Detect which cell encompasses the target text, then output its (X, Y) center coordinate. 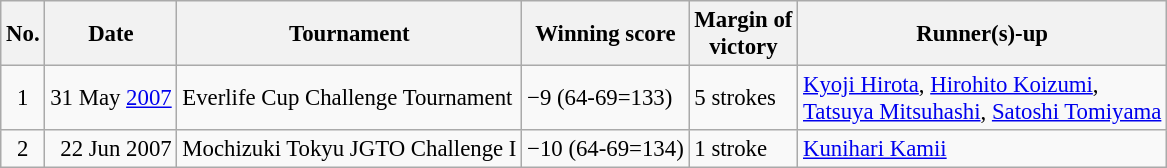
Mochizuki Tokyu JGTO Challenge I (350, 149)
1 (23, 98)
Margin ofvictory (744, 34)
Kyoji Hirota, Hirohito Koizumi, Tatsuya Mitsuhashi, Satoshi Tomiyama (982, 98)
No. (23, 34)
1 stroke (744, 149)
Everlife Cup Challenge Tournament (350, 98)
−10 (64-69=134) (606, 149)
Runner(s)-up (982, 34)
31 May 2007 (111, 98)
2 (23, 149)
Kunihari Kamii (982, 149)
Date (111, 34)
5 strokes (744, 98)
−9 (64-69=133) (606, 98)
Tournament (350, 34)
Winning score (606, 34)
22 Jun 2007 (111, 149)
